Scan for the cell matching the given text and deliver its [x, y] coordinate at center. 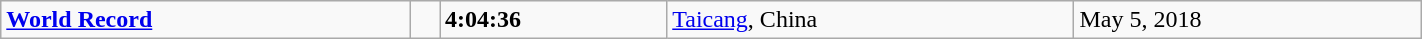
May 5, 2018 [1248, 20]
Taicang, China [870, 20]
World Record [206, 20]
4:04:36 [554, 20]
